Capture the cell that displays the provided text and extract its (x, y) central coordinate. 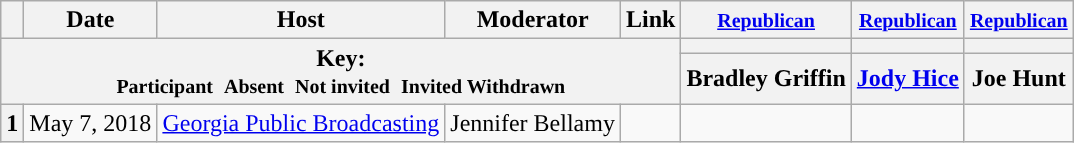
Moderator (533, 20)
Jennifer Bellamy (533, 123)
Bradley Griffin (766, 78)
Jody Hice (908, 78)
Joe Hunt (1018, 78)
May 7, 2018 (90, 123)
1 (12, 123)
Host (301, 20)
Date (90, 20)
Link (650, 20)
Georgia Public Broadcasting (301, 123)
Key: Participant Absent Not invited Invited Withdrawn (341, 72)
